Scan for the cell matching the given text and deliver its [x, y] coordinate at center. 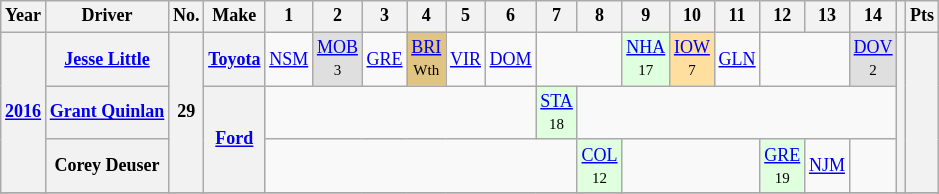
NHA17 [646, 59]
Toyota [234, 59]
DOM [510, 59]
Make [234, 16]
GLN [737, 59]
Jesse Little [106, 59]
29 [186, 112]
IOW7 [692, 59]
VIR [466, 59]
14 [873, 16]
Ford [234, 140]
NJM [828, 166]
STA18 [556, 113]
3 [384, 16]
NSM [289, 59]
12 [782, 16]
13 [828, 16]
7 [556, 16]
MOB3 [338, 59]
8 [600, 16]
6 [510, 16]
Corey Deuser [106, 166]
10 [692, 16]
GRE [384, 59]
Driver [106, 16]
No. [186, 16]
11 [737, 16]
9 [646, 16]
2 [338, 16]
Grant Quinlan [106, 113]
BRIWth [426, 59]
Pts [922, 16]
4 [426, 16]
Year [24, 16]
DOV2 [873, 59]
COL12 [600, 166]
2016 [24, 112]
GRE19 [782, 166]
5 [466, 16]
1 [289, 16]
